Find where the given text appears and provide that cell's center as (X, Y) coordinate. 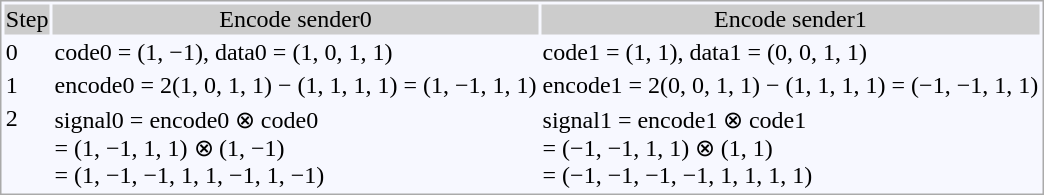
1 (27, 85)
code0 = (1, −1), data0 = (1, 0, 1, 1) (296, 53)
code1 = (1, 1), data1 = (0, 0, 1, 1) (790, 53)
encode0 = 2(1, 0, 1, 1) − (1, 1, 1, 1) = (1, −1, 1, 1) (296, 85)
signal1 = encode1 ⊗ code1= (−1, −1, 1, 1) ⊗ (1, 1)= (−1, −1, −1, −1, 1, 1, 1, 1) (790, 148)
0 (27, 53)
encode1 = 2(0, 0, 1, 1) − (1, 1, 1, 1) = (−1, −1, 1, 1) (790, 85)
Encode sender1 (790, 19)
Encode sender0 (296, 19)
Step (27, 19)
2 (27, 148)
signal0 = encode0 ⊗ code0= (1, −1, 1, 1) ⊗ (1, −1)= (1, −1, −1, 1, 1, −1, 1, −1) (296, 148)
